Output the (X, Y) coordinate of the center of the cell containing the given text.  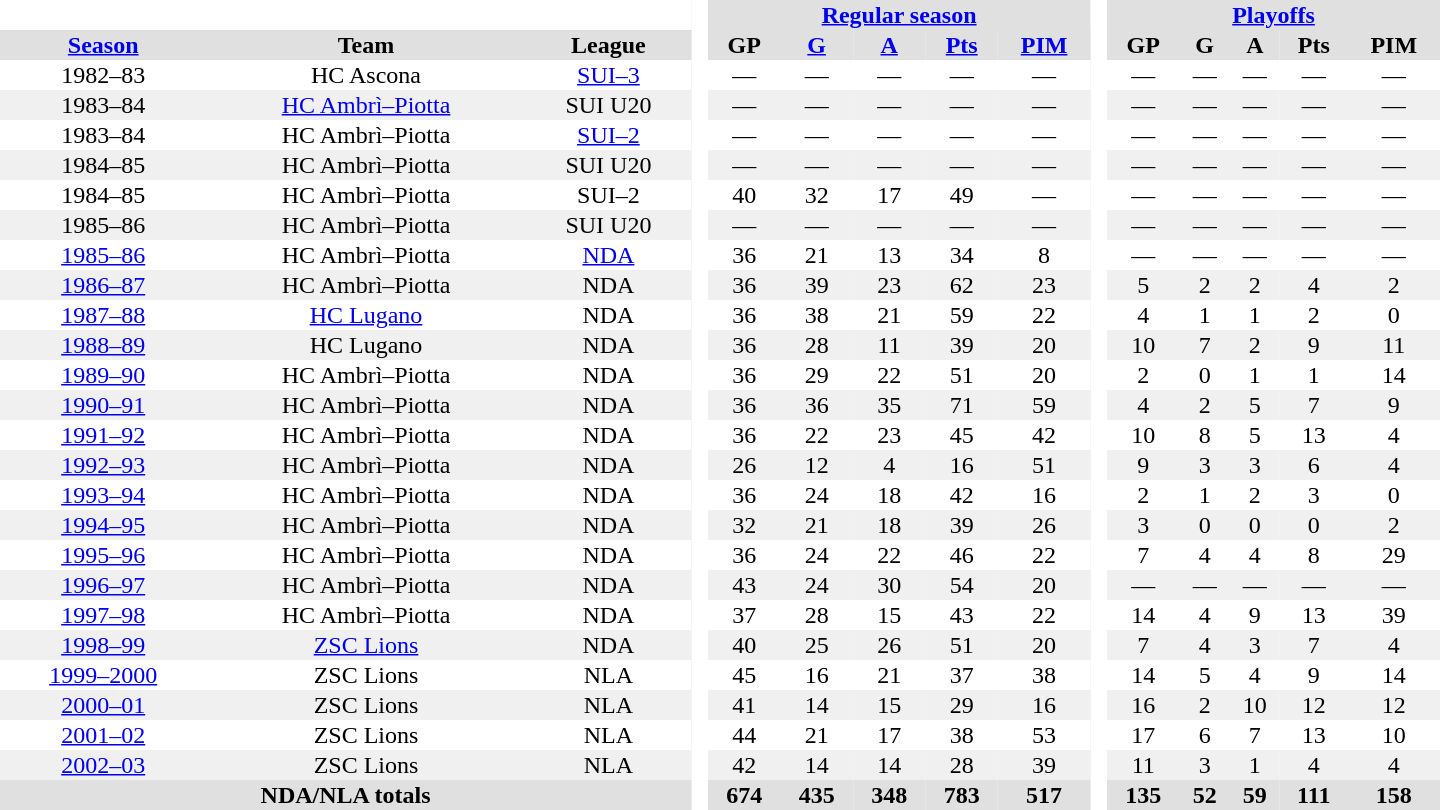
135 (1144, 795)
1988–89 (103, 345)
1991–92 (103, 435)
158 (1394, 795)
348 (890, 795)
Regular season (899, 15)
HC Ascona (366, 75)
1982–83 (103, 75)
54 (962, 585)
1998–99 (103, 645)
1994–95 (103, 525)
2001–02 (103, 735)
2002–03 (103, 765)
783 (962, 795)
49 (962, 195)
41 (744, 705)
674 (744, 795)
Team (366, 45)
Season (103, 45)
1995–96 (103, 555)
435 (816, 795)
1990–91 (103, 405)
1993–94 (103, 495)
1987–88 (103, 315)
SUI–3 (609, 75)
1997–98 (103, 615)
1989–90 (103, 375)
1996–97 (103, 585)
71 (962, 405)
1999–2000 (103, 675)
44 (744, 735)
34 (962, 255)
517 (1044, 795)
Playoffs (1274, 15)
2000–01 (103, 705)
46 (962, 555)
1986–87 (103, 285)
League (609, 45)
30 (890, 585)
NDA/NLA totals (346, 795)
53 (1044, 735)
35 (890, 405)
111 (1314, 795)
25 (816, 645)
52 (1205, 795)
62 (962, 285)
1992–93 (103, 465)
